Output the (x, y) coordinate of the center of the cell containing the given text.  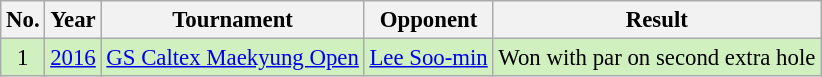
Lee Soo-min (428, 58)
Opponent (428, 20)
Year (73, 20)
No. (23, 20)
1 (23, 58)
2016 (73, 58)
GS Caltex Maekyung Open (232, 58)
Won with par on second extra hole (657, 58)
Result (657, 20)
Tournament (232, 20)
